Find where the given text appears and provide that cell's center as [X, Y] coordinate. 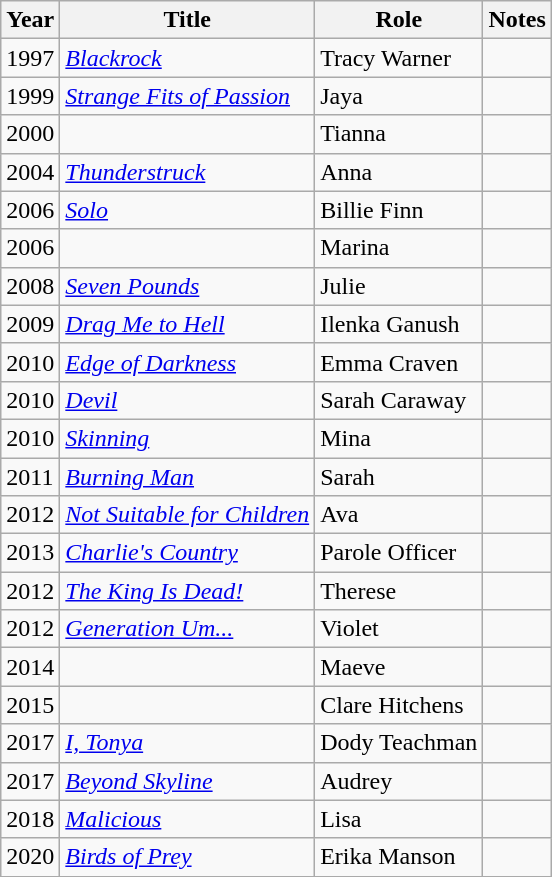
Violet [399, 629]
The King Is Dead! [188, 591]
Ava [399, 515]
Parole Officer [399, 553]
Burning Man [188, 477]
Billie Finn [399, 210]
Strange Fits of Passion [188, 96]
Therese [399, 591]
Clare Hitchens [399, 705]
2014 [30, 667]
Dody Teachman [399, 743]
Skinning [188, 438]
Marina [399, 248]
Role [399, 20]
1999 [30, 96]
Not Suitable for Children [188, 515]
Devil [188, 400]
2004 [30, 172]
2011 [30, 477]
Tianna [399, 134]
2008 [30, 286]
Ilenka Ganush [399, 324]
Lisa [399, 819]
Generation Um... [188, 629]
2009 [30, 324]
Mina [399, 438]
Malicious [188, 819]
Jaya [399, 96]
Year [30, 20]
Julie [399, 286]
Erika Manson [399, 857]
Maeve [399, 667]
2020 [30, 857]
2018 [30, 819]
Sarah [399, 477]
Emma Craven [399, 362]
Sarah Caraway [399, 400]
2000 [30, 134]
Solo [188, 210]
Thunderstruck [188, 172]
2013 [30, 553]
Title [188, 20]
Drag Me to Hell [188, 324]
Tracy Warner [399, 58]
Birds of Prey [188, 857]
Blackrock [188, 58]
Notes [517, 20]
Beyond Skyline [188, 781]
Edge of Darkness [188, 362]
2015 [30, 705]
Seven Pounds [188, 286]
Charlie's Country [188, 553]
Anna [399, 172]
Audrey [399, 781]
I, Tonya [188, 743]
1997 [30, 58]
